From the cell containing the given text, extract its center point as [x, y] coordinate. 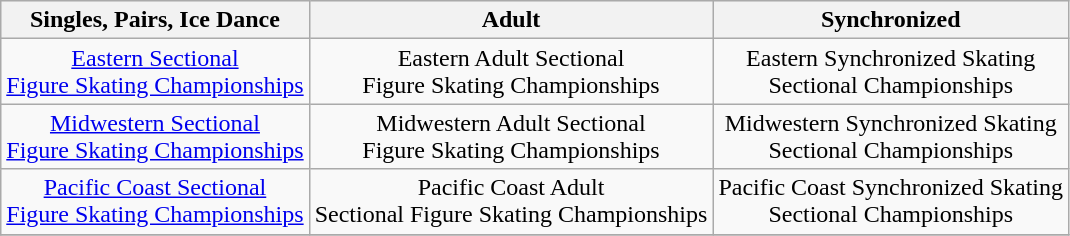
Midwestern Adult SectionalFigure Skating Championships [511, 136]
Adult [511, 20]
Eastern SectionalFigure Skating Championships [155, 72]
Midwestern Synchronized SkatingSectional Championships [891, 136]
Pacific Coast SectionalFigure Skating Championships [155, 202]
Midwestern SectionalFigure Skating Championships [155, 136]
Eastern Adult SectionalFigure Skating Championships [511, 72]
Pacific Coast AdultSectional Figure Skating Championships [511, 202]
Synchronized [891, 20]
Singles, Pairs, Ice Dance [155, 20]
Eastern Synchronized SkatingSectional Championships [891, 72]
Pacific Coast Synchronized SkatingSectional Championships [891, 202]
